Identify which cell holds the provided text, then report its (X, Y) central coordinate. 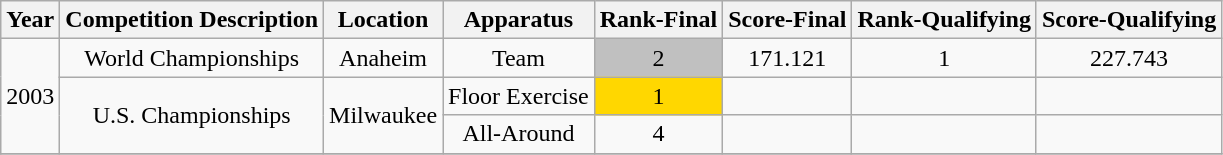
Rank-Final (658, 20)
4 (658, 134)
Anaheim (384, 58)
Rank-Qualifying (944, 20)
All-Around (519, 134)
227.743 (1128, 58)
Location (384, 20)
Score-Qualifying (1128, 20)
2003 (30, 96)
171.121 (788, 58)
World Championships (192, 58)
Year (30, 20)
Score-Final (788, 20)
Team (519, 58)
2 (658, 58)
Milwaukee (384, 115)
Floor Exercise (519, 96)
Apparatus (519, 20)
Competition Description (192, 20)
U.S. Championships (192, 115)
